From the cell containing the given text, extract its center point as [x, y] coordinate. 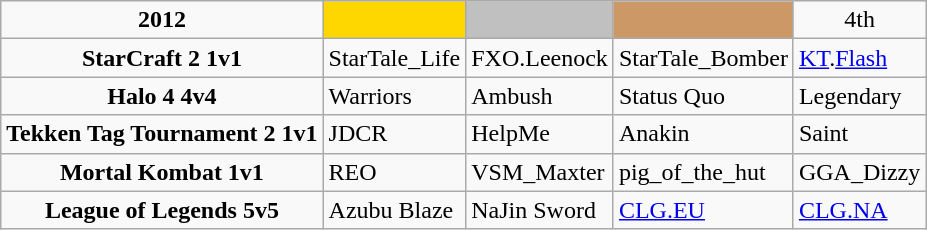
Tekken Tag Tournament 2 1v1 [162, 134]
StarTale_Bomber [703, 58]
League of Legends 5v5 [162, 210]
Status Quo [703, 96]
Anakin [703, 134]
Ambush [540, 96]
CLG.EU [703, 210]
GGA_Dizzy [859, 172]
FXO.Leenock [540, 58]
JDCR [394, 134]
Azubu Blaze [394, 210]
KT.Flash [859, 58]
CLG.NA [859, 210]
HelpMe [540, 134]
StarTale_Life [394, 58]
Halo 4 4v4 [162, 96]
Legendary [859, 96]
NaJin Sword [540, 210]
Mortal Kombat 1v1 [162, 172]
4th [859, 20]
StarCraft 2 1v1 [162, 58]
VSM_Maxter [540, 172]
Warriors [394, 96]
REO [394, 172]
2012 [162, 20]
pig_of_the_hut [703, 172]
Saint [859, 134]
